Output the [x, y] coordinate of the center of the cell containing the given text.  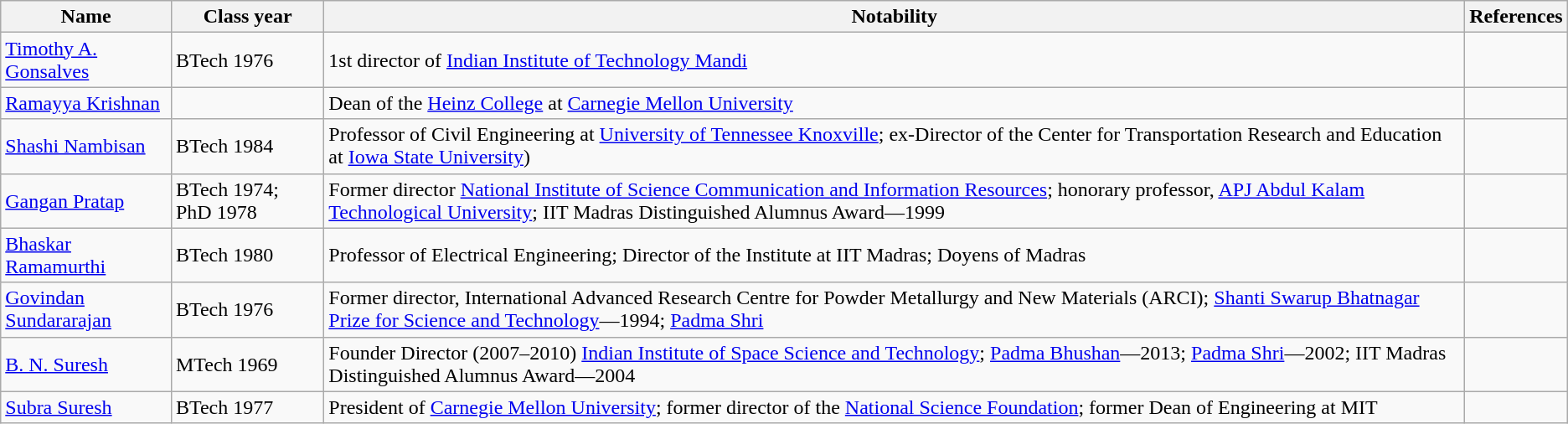
Class year [247, 17]
Shashi Nambisan [86, 146]
Subra Suresh [86, 407]
Ramayya Krishnan [86, 103]
BTech 1980 [247, 255]
Bhaskar Ramamurthi [86, 255]
B. N. Suresh [86, 364]
Notability [895, 17]
Name [86, 17]
Professor of Electrical Engineering; Director of the Institute at IIT Madras; Doyens of Madras [895, 255]
References [1516, 17]
President of Carnegie Mellon University; former director of the National Science Foundation; former Dean of Engineering at MIT [895, 407]
1st director of Indian Institute of Technology Mandi [895, 60]
BTech 1977 [247, 407]
BTech 1974; PhD 1978 [247, 201]
Gangan Pratap [86, 201]
Govindan Sundararajan [86, 310]
Dean of the Heinz College at Carnegie Mellon University [895, 103]
BTech 1984 [247, 146]
MTech 1969 [247, 364]
Timothy A. Gonsalves [86, 60]
